Output the [x, y] coordinate of the center of the cell containing the given text.  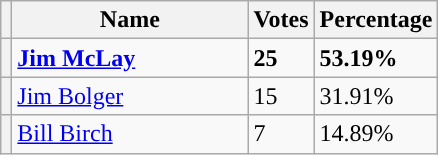
Jim McLay [130, 58]
7 [281, 134]
Percentage [376, 20]
Votes [281, 20]
Jim Bolger [130, 96]
14.89% [376, 134]
31.91% [376, 96]
53.19% [376, 58]
Name [130, 20]
25 [281, 58]
Bill Birch [130, 134]
15 [281, 96]
